Identify which cell holds the provided text, then report its [x, y] central coordinate. 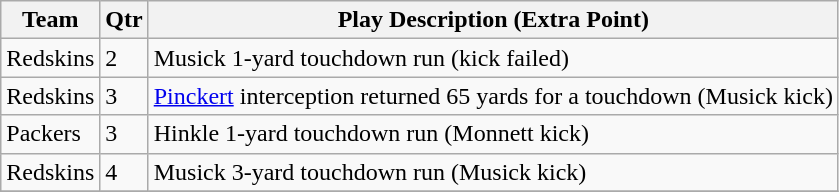
4 [124, 172]
Pinckert interception returned 65 yards for a touchdown (Musick kick) [493, 96]
Play Description (Extra Point) [493, 20]
Musick 3-yard touchdown run (Musick kick) [493, 172]
Team [50, 20]
Musick 1-yard touchdown run (kick failed) [493, 58]
Packers [50, 134]
Qtr [124, 20]
Hinkle 1-yard touchdown run (Monnett kick) [493, 134]
2 [124, 58]
